Scan for the cell matching the given text and deliver its [x, y] coordinate at center. 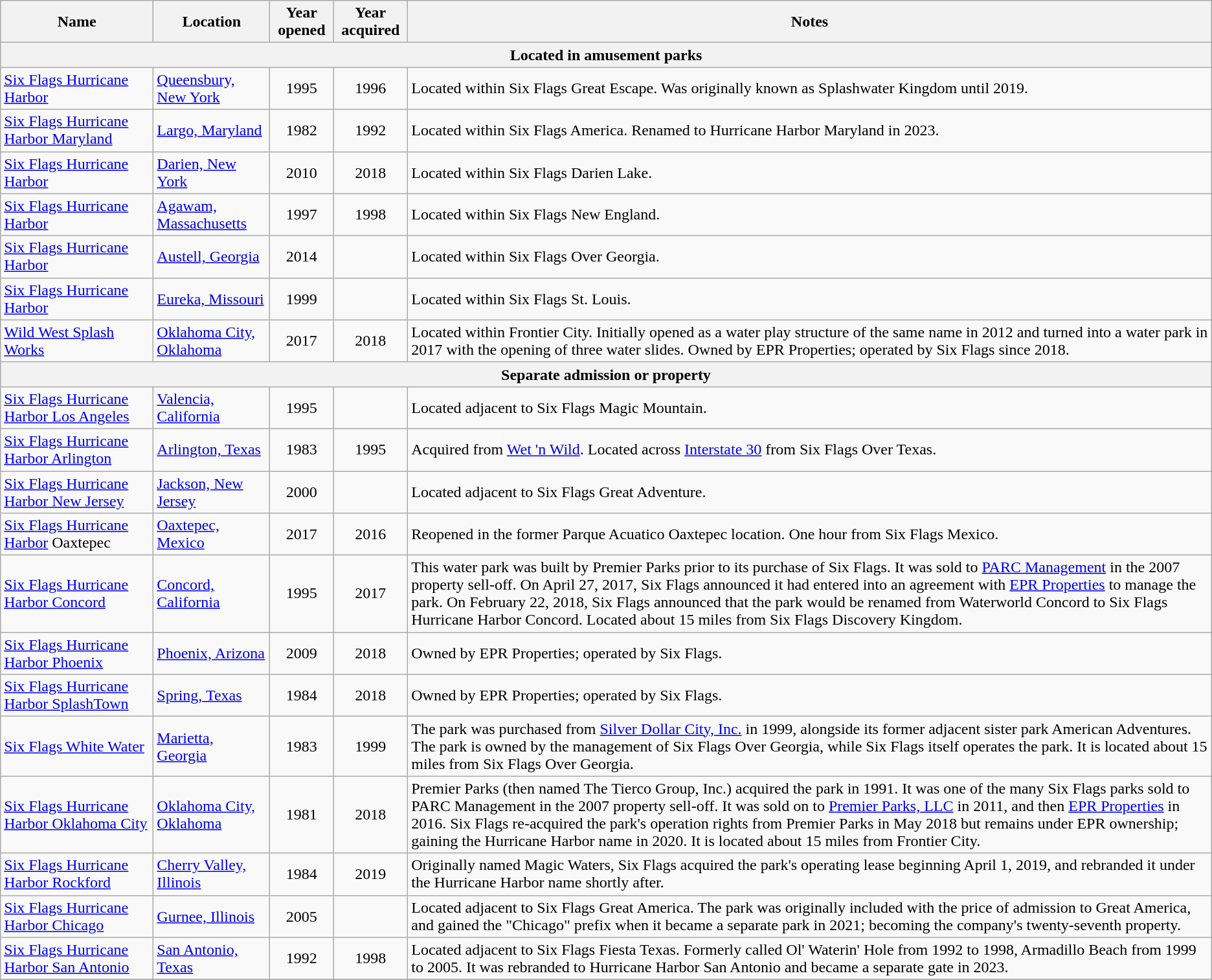
1997 [302, 215]
Six Flags Hurricane Harbor Arlington [77, 449]
Six Flags Hurricane Harbor Chicago [77, 917]
Eureka, Missouri [212, 299]
Acquired from Wet 'n Wild. Located across Interstate 30 from Six Flags Over Texas. [810, 449]
2005 [302, 917]
Six Flags Hurricane Harbor Concord [77, 594]
2014 [302, 256]
San Antonio, Texas [212, 958]
2016 [370, 535]
Location [212, 22]
Queensbury, New York [212, 88]
2000 [302, 492]
Located within Six Flags America. Renamed to Hurricane Harbor Maryland in 2023. [810, 131]
Reopened in the former Parque Acuatico Oaxtepec location. One hour from Six Flags Mexico. [810, 535]
Six Flags Hurricane Harbor SplashTown [77, 695]
Separate admission or property [606, 374]
1981 [302, 814]
Marietta, Georgia [212, 746]
Located within Six Flags New England. [810, 215]
2010 [302, 172]
Located within Six Flags Darien Lake. [810, 172]
Darien, New York [212, 172]
1982 [302, 131]
Austell, Georgia [212, 256]
Located adjacent to Six Flags Magic Mountain. [810, 408]
Located within Six Flags Great Escape. Was originally known as Splashwater Kingdom until 2019. [810, 88]
Six Flags Hurricane Harbor San Antonio [77, 958]
Located within Six Flags St. Louis. [810, 299]
Six Flags Hurricane Harbor Rockford [77, 874]
Arlington, Texas [212, 449]
Valencia, California [212, 408]
Located within Six Flags Over Georgia. [810, 256]
Phoenix, Arizona [212, 654]
Name [77, 22]
Spring, Texas [212, 695]
Year opened [302, 22]
2019 [370, 874]
Jackson, New Jersey [212, 492]
Gurnee, Illinois [212, 917]
Wild West Splash Works [77, 340]
Six Flags Hurricane Harbor Oaxtepec [77, 535]
Agawam, Massachusetts [212, 215]
Located adjacent to Six Flags Great Adventure. [810, 492]
Year acquired [370, 22]
Notes [810, 22]
Cherry Valley, Illinois [212, 874]
Six Flags White Water [77, 746]
Located in amusement parks [606, 55]
Six Flags Hurricane Harbor New Jersey [77, 492]
2009 [302, 654]
Oaxtepec, Mexico [212, 535]
Six Flags Hurricane Harbor Maryland [77, 131]
1996 [370, 88]
Six Flags Hurricane Harbor Los Angeles [77, 408]
Largo, Maryland [212, 131]
Six Flags Hurricane Harbor Oklahoma City [77, 814]
Concord, California [212, 594]
Six Flags Hurricane Harbor Phoenix [77, 654]
